Identify which cell holds the provided text, then report its (x, y) central coordinate. 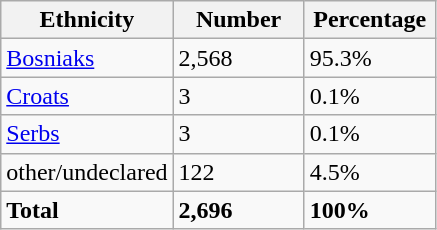
95.3% (370, 58)
4.5% (370, 172)
Bosniaks (87, 58)
2,696 (238, 210)
Ethnicity (87, 20)
2,568 (238, 58)
122 (238, 172)
Serbs (87, 134)
100% (370, 210)
Total (87, 210)
Number (238, 20)
Percentage (370, 20)
other/undeclared (87, 172)
Croats (87, 96)
